Detect which cell encompasses the target text, then output its [X, Y] center coordinate. 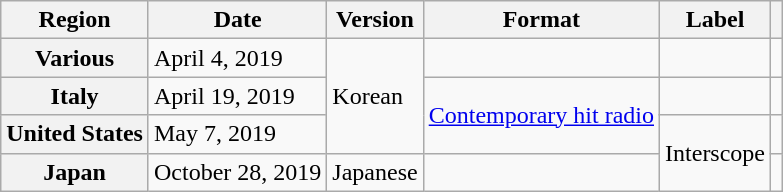
Korean [375, 96]
Format [541, 20]
Various [75, 58]
May 7, 2019 [237, 134]
Region [75, 20]
Label [716, 20]
Contemporary hit radio [541, 115]
October 28, 2019 [237, 172]
April 4, 2019 [237, 58]
Japan [75, 172]
Italy [75, 96]
Interscope [716, 153]
Version [375, 20]
April 19, 2019 [237, 96]
United States [75, 134]
Date [237, 20]
Japanese [375, 172]
